From the cell containing the given text, extract its center point as [X, Y] coordinate. 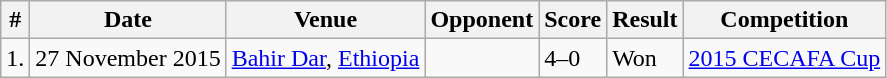
Bahir Dar, Ethiopia [326, 58]
# [16, 20]
Opponent [482, 20]
Venue [326, 20]
Date [128, 20]
Score [573, 20]
1. [16, 58]
27 November 2015 [128, 58]
2015 CECAFA Cup [784, 58]
4–0 [573, 58]
Result [645, 20]
Won [645, 58]
Competition [784, 20]
